Scan for the cell matching the given text and deliver its (X, Y) coordinate at center. 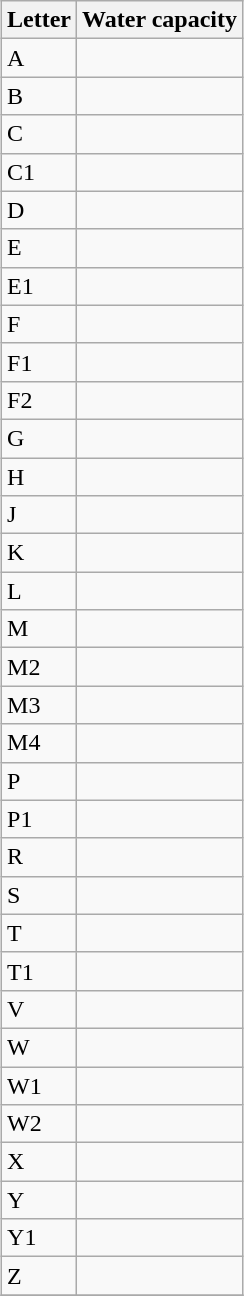
C (40, 134)
T1 (40, 971)
E (40, 248)
K (40, 553)
J (40, 515)
Water capacity (160, 20)
W1 (40, 1085)
B (40, 96)
W2 (40, 1124)
S (40, 895)
F2 (40, 400)
Z (40, 1276)
F1 (40, 362)
W (40, 1047)
M4 (40, 743)
H (40, 477)
A (40, 58)
L (40, 591)
Letter (40, 20)
F (40, 324)
Y (40, 1200)
E1 (40, 286)
M3 (40, 705)
P (40, 781)
D (40, 210)
P1 (40, 819)
Y1 (40, 1238)
C1 (40, 172)
M (40, 629)
T (40, 933)
V (40, 1009)
M2 (40, 667)
X (40, 1162)
G (40, 438)
R (40, 857)
